Extract the (X, Y) coordinate from the center of the cell holding the provided text.  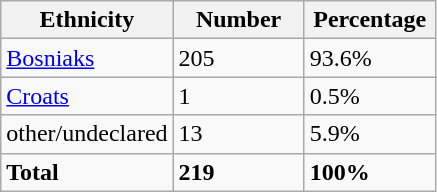
Percentage (370, 20)
Ethnicity (87, 20)
Bosniaks (87, 58)
other/undeclared (87, 134)
5.9% (370, 134)
13 (238, 134)
1 (238, 96)
0.5% (370, 96)
Total (87, 172)
205 (238, 58)
93.6% (370, 58)
219 (238, 172)
100% (370, 172)
Number (238, 20)
Croats (87, 96)
